Capture the cell that displays the provided text and extract its (X, Y) central coordinate. 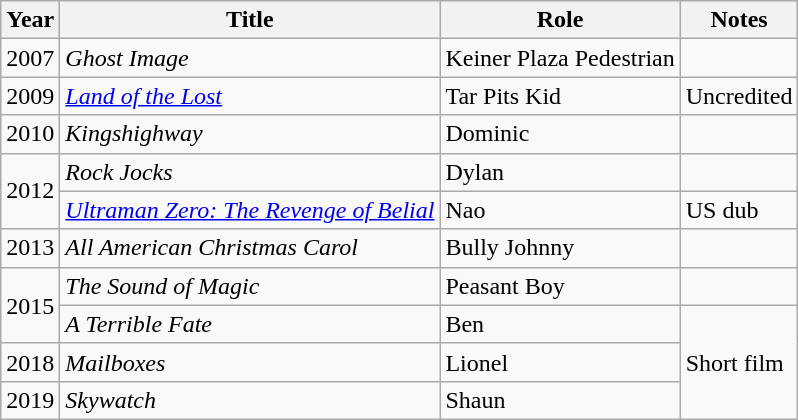
Keiner Plaza Pedestrian (560, 58)
Title (250, 20)
Bully Johnny (560, 248)
2015 (30, 305)
Tar Pits Kid (560, 96)
2019 (30, 400)
Kingshighway (250, 134)
Dominic (560, 134)
2007 (30, 58)
2013 (30, 248)
All American Christmas Carol (250, 248)
Skywatch (250, 400)
Lionel (560, 362)
Dylan (560, 172)
2018 (30, 362)
Notes (739, 20)
The Sound of Magic (250, 286)
Short film (739, 362)
2010 (30, 134)
Shaun (560, 400)
Peasant Boy (560, 286)
A Terrible Fate (250, 324)
Mailboxes (250, 362)
Uncredited (739, 96)
Rock Jocks (250, 172)
Land of the Lost (250, 96)
Ghost Image (250, 58)
Year (30, 20)
US dub (739, 210)
Ben (560, 324)
2012 (30, 191)
Nao (560, 210)
2009 (30, 96)
Role (560, 20)
Ultraman Zero: The Revenge of Belial (250, 210)
